Identify which cell holds the provided text, then report its [X, Y] central coordinate. 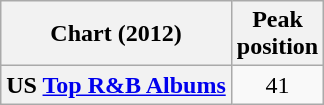
Peakposition [277, 34]
US Top R&B Albums [116, 85]
Chart (2012) [116, 34]
41 [277, 85]
